Detect which cell encompasses the target text, then output its (x, y) center coordinate. 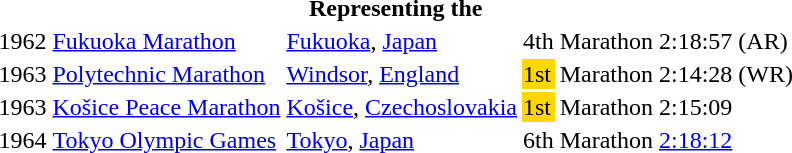
Košice Peace Marathon (166, 107)
4th (539, 41)
Fukuoka, Japan (402, 41)
Polytechnic Marathon (166, 74)
Fukuoka Marathon (166, 41)
Košice, Czechoslovakia (402, 107)
Windsor, England (402, 74)
